From the cell containing the given text, extract its center point as (x, y) coordinate. 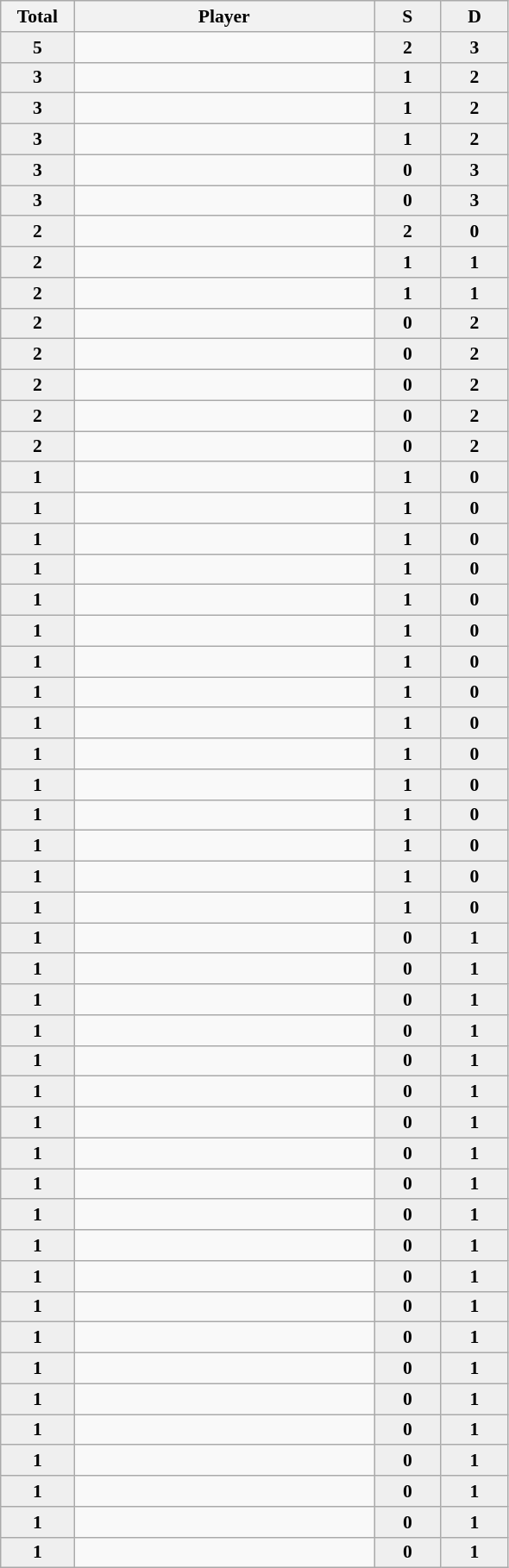
Total (38, 16)
5 (38, 47)
S (408, 16)
Player (224, 16)
D (474, 16)
